Output the (X, Y) coordinate of the center of the cell containing the given text.  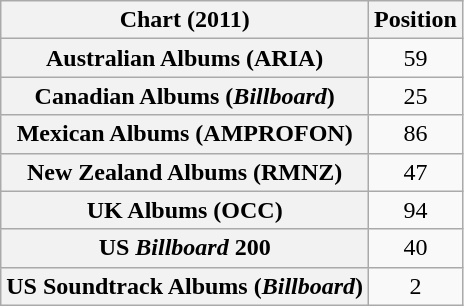
40 (416, 248)
Position (416, 20)
25 (416, 96)
94 (416, 210)
86 (416, 134)
47 (416, 172)
US Billboard 200 (185, 248)
Mexican Albums (AMPROFON) (185, 134)
UK Albums (OCC) (185, 210)
New Zealand Albums (RMNZ) (185, 172)
Canadian Albums (Billboard) (185, 96)
US Soundtrack Albums (Billboard) (185, 286)
2 (416, 286)
Chart (2011) (185, 20)
Australian Albums (ARIA) (185, 58)
59 (416, 58)
